Search for the cell housing the specified text and yield its (x, y) center coordinate. 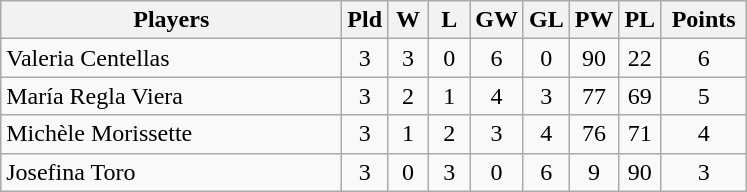
77 (594, 96)
Valeria Centellas (172, 58)
Points (704, 20)
Players (172, 20)
PW (594, 20)
9 (594, 172)
L (450, 20)
GL (546, 20)
22 (640, 58)
GW (497, 20)
71 (640, 134)
PL (640, 20)
Josefina Toro (172, 172)
María Regla Viera (172, 96)
5 (704, 96)
76 (594, 134)
69 (640, 96)
Michèle Morissette (172, 134)
Pld (365, 20)
W (408, 20)
